Pinpoint the cell where the given text exists, returning its [X, Y] midpoint coordinate. 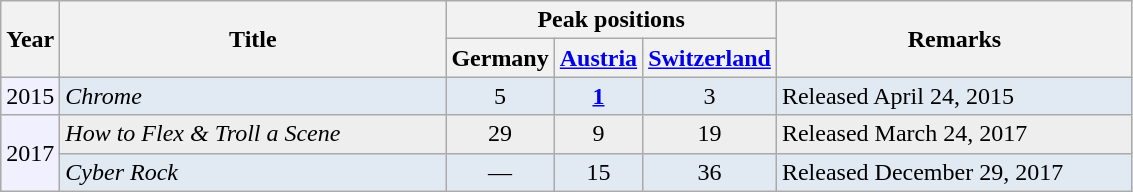
Cyber Rock [253, 172]
Chrome [253, 96]
Switzerland [710, 58]
Released April 24, 2015 [954, 96]
1 [598, 96]
9 [598, 134]
29 [500, 134]
2017 [30, 153]
19 [710, 134]
5 [500, 96]
Year [30, 39]
How to Flex & Troll a Scene [253, 134]
2015 [30, 96]
3 [710, 96]
Austria [598, 58]
Title [253, 39]
Released March 24, 2017 [954, 134]
Germany [500, 58]
15 [598, 172]
— [500, 172]
Remarks [954, 39]
36 [710, 172]
Peak positions [612, 20]
Released December 29, 2017 [954, 172]
